Pinpoint the cell where the given text exists, returning its [x, y] midpoint coordinate. 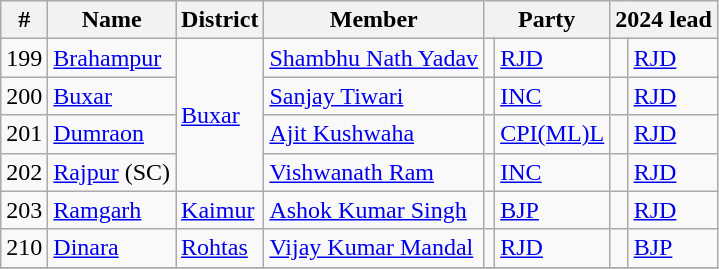
Member [374, 20]
Party [547, 20]
District [220, 20]
2024 lead [664, 20]
Dinara [112, 248]
Ramgarh [112, 210]
Vishwanath Ram [374, 172]
Rajpur (SC) [112, 172]
Vijay Kumar Mandal [374, 248]
Ashok Kumar Singh [374, 210]
199 [24, 58]
Sanjay Tiwari [374, 96]
# [24, 20]
Dumraon [112, 134]
203 [24, 210]
200 [24, 96]
Shambhu Nath Yadav [374, 58]
Brahampur [112, 58]
Name [112, 20]
Rohtas [220, 248]
Kaimur [220, 210]
201 [24, 134]
202 [24, 172]
Ajit Kushwaha [374, 134]
210 [24, 248]
CPI(ML)L [552, 134]
